Locate the cell with the specified text and output its [x, y] center coordinate. 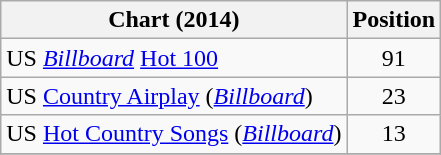
13 [394, 134]
Position [394, 20]
US Hot Country Songs (Billboard) [174, 134]
US Country Airplay (Billboard) [174, 96]
US Billboard Hot 100 [174, 58]
91 [394, 58]
Chart (2014) [174, 20]
23 [394, 96]
